Pinpoint the cell where the given text exists, returning its [x, y] midpoint coordinate. 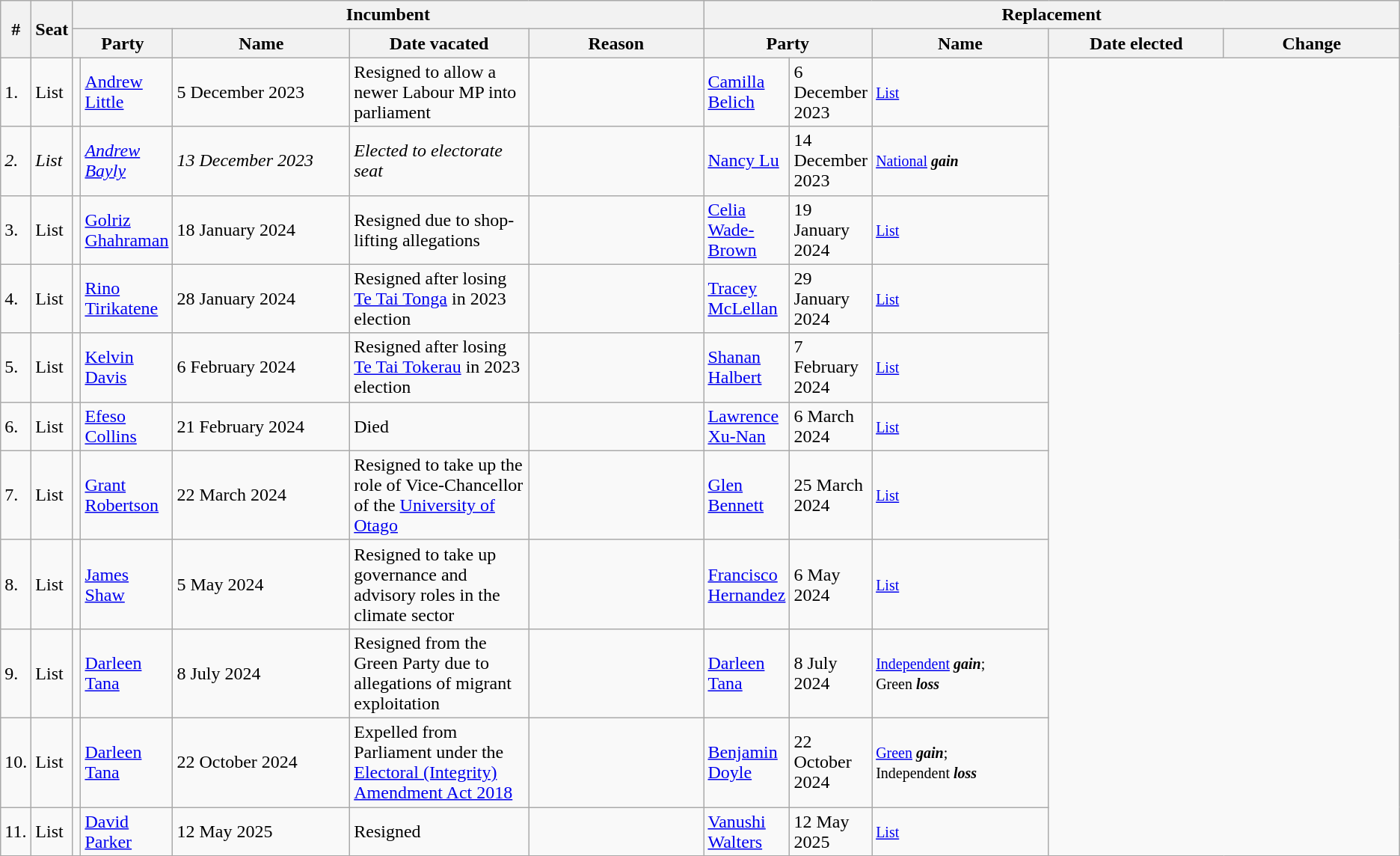
3. [16, 230]
Resigned from the Green Party due to allegations of migrant exploitation [440, 673]
Expelled from Parliament under the Electoral (Integrity) Amendment Act 2018 [440, 762]
4. [16, 299]
10. [16, 762]
11. [16, 831]
14 December 2023 [831, 161]
6 March 2024 [831, 427]
Green gain;Independent loss [960, 762]
Camilla Belich [746, 92]
Golriz Ghahraman [127, 230]
Vanushi Walters [746, 831]
Resigned after losing Te Tai Tonga in 2023 election [440, 299]
Glen Bennett [746, 495]
Independent gain;Green loss [960, 673]
7 February 2024 [831, 367]
Reason [616, 43]
8. [16, 584]
Andrew Bayly [127, 161]
# [16, 29]
Andrew Little [127, 92]
Resigned due to shop-lifting allegations [440, 230]
Incumbent [388, 15]
Rino Tirikatene [127, 299]
David Parker [127, 831]
5. [16, 367]
Tracey McLellan [746, 299]
6 February 2024 [262, 367]
Replacement [1051, 15]
1. [16, 92]
Seat [52, 29]
6 December 2023 [831, 92]
Grant Robertson [127, 495]
Elected to electorate seat [440, 161]
Died [440, 427]
19 January 2024 [831, 230]
Kelvin Davis [127, 367]
5 December 2023 [262, 92]
5 May 2024 [262, 584]
2. [16, 161]
Benjamin Doyle [746, 762]
Resigned to take up the role of Vice-Chancellor of the University of Otago [440, 495]
Resigned to allow a newer Labour MP into parliament [440, 92]
6. [16, 427]
Shanan Halbert [746, 367]
James Shaw [127, 584]
Date vacated [440, 43]
Change [1312, 43]
18 January 2024 [262, 230]
29 January 2024 [831, 299]
Date elected [1136, 43]
21 February 2024 [262, 427]
Nancy Lu [746, 161]
Resigned [440, 831]
Celia Wade-Brown [746, 230]
9. [16, 673]
Resigned after losing Te Tai Tokerau in 2023 election [440, 367]
22 March 2024 [262, 495]
Resigned to take up governance and advisory roles in the climate sector [440, 584]
25 March 2024 [831, 495]
Francisco Hernandez [746, 584]
National gain [960, 161]
Efeso Collins [127, 427]
7. [16, 495]
6 May 2024 [831, 584]
Lawrence Xu-Nan [746, 427]
13 December 2023 [262, 161]
28 January 2024 [262, 299]
